Determine the [X, Y] coordinate at the center of the cell enclosing the given text.  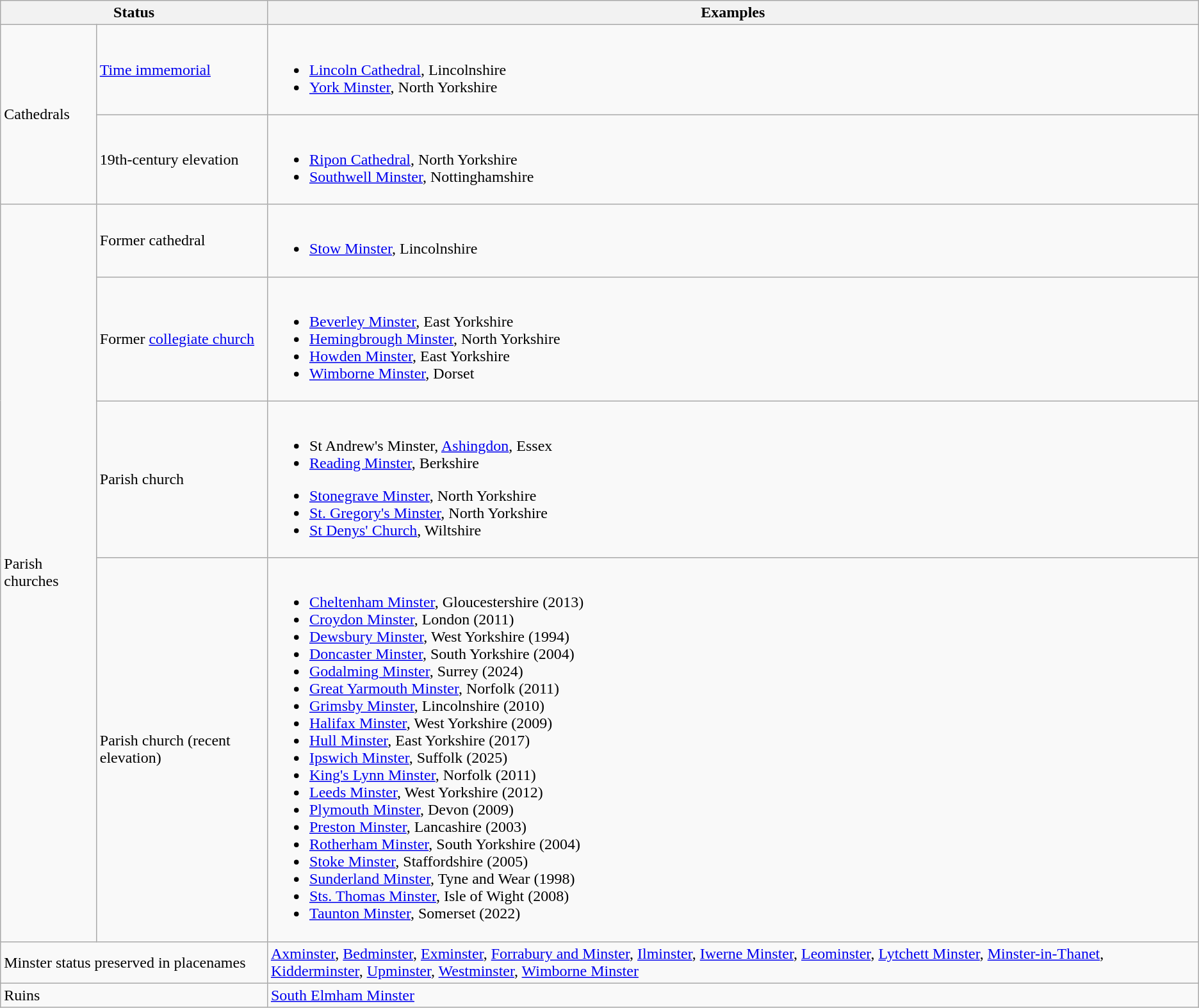
Ruins [135, 995]
Stow Minster, Lincolnshire [733, 241]
Parish church (recent elevation) [182, 749]
South Elmham Minster [733, 995]
Status [135, 13]
Parish churches [49, 573]
Cathedrals [49, 115]
Former collegiate church [182, 339]
Lincoln Cathedral, LincolnshireYork Minster, North Yorkshire [733, 70]
Time immemorial [182, 70]
Parish church [182, 479]
Examples [733, 13]
Minster status preserved in placenames [135, 962]
19th-century elevation [182, 159]
Former cathedral [182, 241]
Beverley Minster, East YorkshireHemingbrough Minster, North YorkshireHowden Minster, East YorkshireWimborne Minster, Dorset [733, 339]
Ripon Cathedral, North YorkshireSouthwell Minster, Nottinghamshire [733, 159]
